From the cell containing the given text, extract its center point as (X, Y) coordinate. 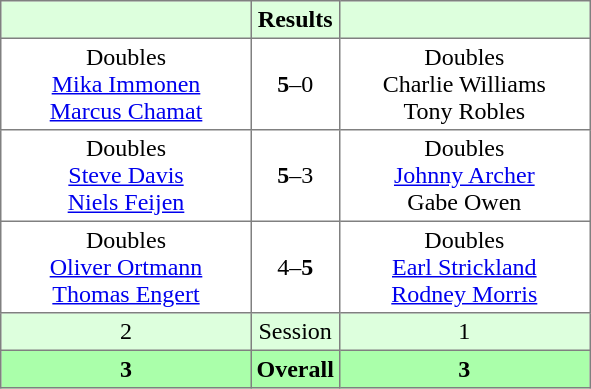
DoublesSteve DavisNiels Feijen (126, 176)
4–5 (295, 267)
DoublesEarl StricklandRodney Morris (464, 267)
1 (464, 332)
DoublesOliver OrtmannThomas Engert (126, 267)
DoublesMika ImmonenMarcus Chamat (126, 84)
DoublesCharlie WilliamsTony Robles (464, 84)
Session (295, 332)
Overall (295, 369)
2 (126, 332)
Results (295, 20)
DoublesJohnny ArcherGabe Owen (464, 176)
5–0 (295, 84)
5–3 (295, 176)
